From the cell containing the given text, extract its center point as (x, y) coordinate. 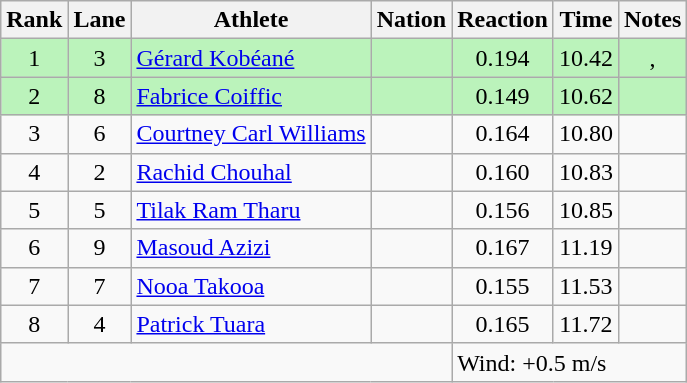
Time (586, 20)
Patrick Tuara (251, 324)
10.83 (586, 172)
, (652, 58)
Nation (411, 20)
10.42 (586, 58)
0.165 (503, 324)
9 (100, 248)
Gérard Kobéané (251, 58)
Tilak Ram Tharu (251, 210)
0.167 (503, 248)
0.164 (503, 134)
Rank (34, 20)
Nooa Takooa (251, 286)
Courtney Carl Williams (251, 134)
Rachid Chouhal (251, 172)
Lane (100, 20)
Wind: +0.5 m/s (570, 362)
11.19 (586, 248)
0.156 (503, 210)
10.62 (586, 96)
0.160 (503, 172)
0.194 (503, 58)
Masoud Azizi (251, 248)
1 (34, 58)
Reaction (503, 20)
Notes (652, 20)
10.85 (586, 210)
10.80 (586, 134)
Athlete (251, 20)
0.149 (503, 96)
11.53 (586, 286)
0.155 (503, 286)
11.72 (586, 324)
Fabrice Coiffic (251, 96)
